For the text-containing cell, return its midpoint in [X, Y] coordinate format. 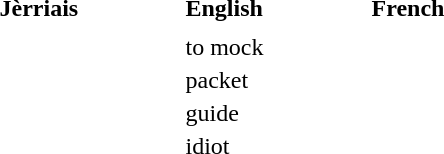
packet [276, 80]
to mock [276, 47]
guide [276, 113]
